Search for the cell housing the specified text and yield its (X, Y) center coordinate. 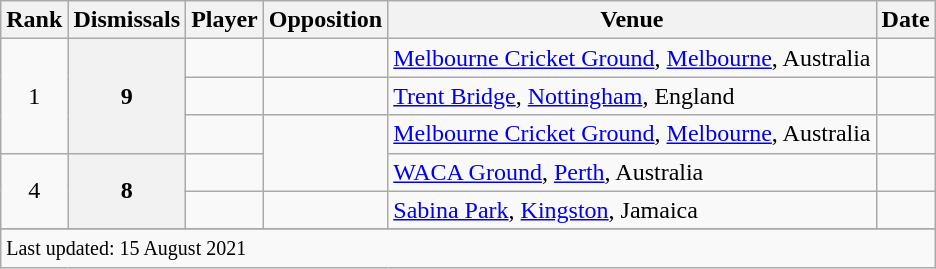
Player (225, 20)
9 (127, 96)
Date (906, 20)
Last updated: 15 August 2021 (468, 248)
Opposition (325, 20)
Dismissals (127, 20)
4 (34, 191)
1 (34, 96)
Sabina Park, Kingston, Jamaica (632, 210)
Venue (632, 20)
Trent Bridge, Nottingham, England (632, 96)
WACA Ground, Perth, Australia (632, 172)
8 (127, 191)
Rank (34, 20)
